Extract the [X, Y] coordinate from the center of the cell holding the provided text.  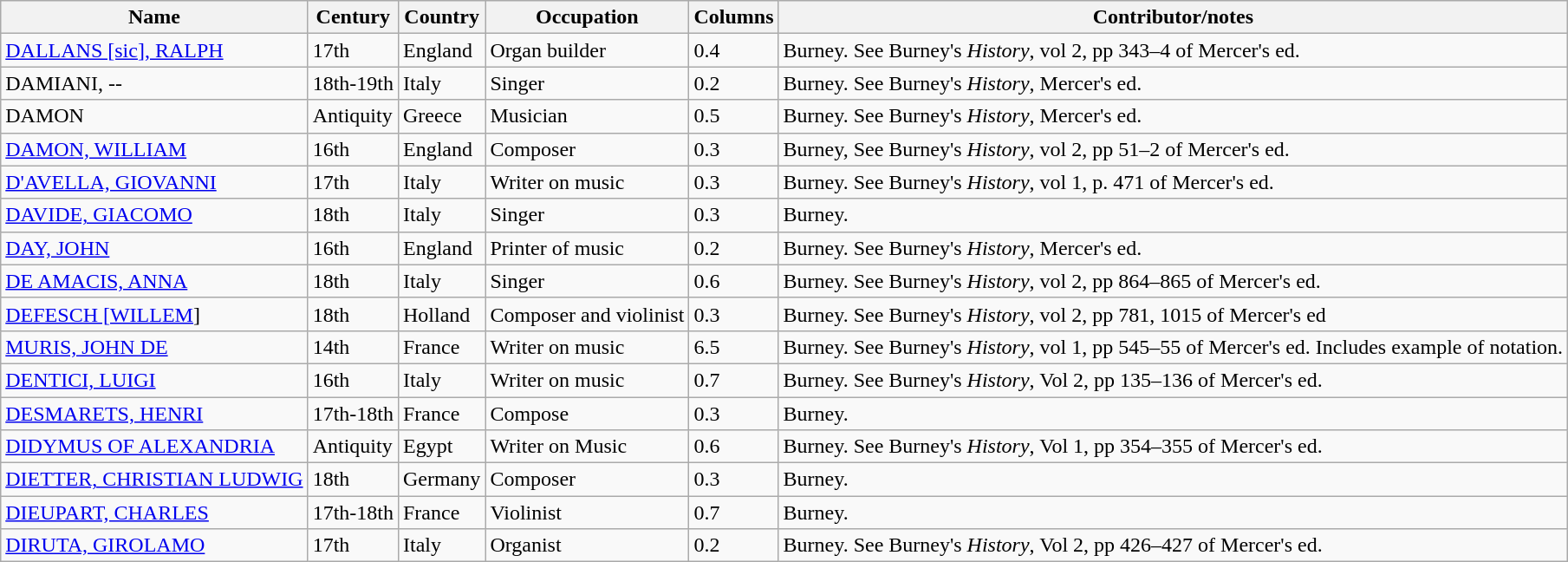
DIDYMUS OF ALEXANDRIA [154, 447]
Burney. See Burney's History, vol 1, pp 545–55 of Mercer's ed. Includes example of notation. [1174, 347]
Compose [588, 414]
Century [353, 17]
0.4 [733, 50]
DEFESCH [WILLEM] [154, 314]
Holland [441, 314]
Burney. See Burney's History, Vol 2, pp 426–427 of Mercer's ed. [1174, 546]
DIRUTA, GIROLAMO [154, 546]
14th [353, 347]
Printer of music [588, 248]
Egypt [441, 447]
Burney. See Burney's History, Vol 2, pp 135–136 of Mercer's ed. [1174, 380]
Burney. See Burney's History, vol 2, pp 864–865 of Mercer's ed. [1174, 281]
Contributor/notes [1174, 17]
MURIS, JOHN DE [154, 347]
DIETTER, CHRISTIAN LUDWIG [154, 480]
Country [441, 17]
6.5 [733, 347]
Burney. See Burney's History, vol 2, pp 343–4 of Mercer's ed. [1174, 50]
DAVIDE, GIACOMO [154, 215]
Occupation [588, 17]
Burney. See Burney's History, vol 1, p. 471 of Mercer's ed. [1174, 182]
DAMON [154, 116]
Violinist [588, 513]
Organ builder [588, 50]
Columns [733, 17]
18th-19th [353, 83]
DESMARETS, HENRI [154, 414]
DE AMACIS, ANNA [154, 281]
Greece [441, 116]
DIEUPART, CHARLES [154, 513]
Musician [588, 116]
DENTICI, LUIGI [154, 380]
Burney, See Burney's History, vol 2, pp 51–2 of Mercer's ed. [1174, 149]
Name [154, 17]
0.5 [733, 116]
Organist [588, 546]
DALLANS [sic], RALPH [154, 50]
DAMON, WILLIAM [154, 149]
Burney. See Burney's History, Vol 1, pp 354–355 of Mercer's ed. [1174, 447]
Writer on Music [588, 447]
Burney. See Burney's History, vol 2, pp 781, 1015 of Mercer's ed [1174, 314]
DAMIANI, -- [154, 83]
Germany [441, 480]
DAY, JOHN [154, 248]
D'AVELLA, GIOVANNI [154, 182]
Composer and violinist [588, 314]
